Locate the cell with the specified text and output its [X, Y] center coordinate. 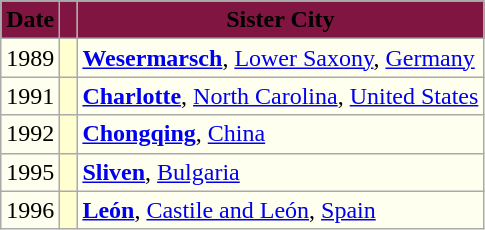
Charlotte, North Carolina, United States [280, 96]
1989 [30, 58]
Wesermarsch, Lower Saxony, Germany [280, 58]
Date [30, 20]
León, Castile and León, Spain [280, 210]
1996 [30, 210]
1991 [30, 96]
1992 [30, 134]
Chongqing, China [280, 134]
Sliven, Bulgaria [280, 172]
Sister City [280, 20]
1995 [30, 172]
